Find where the given text appears and provide that cell's center as [X, Y] coordinate. 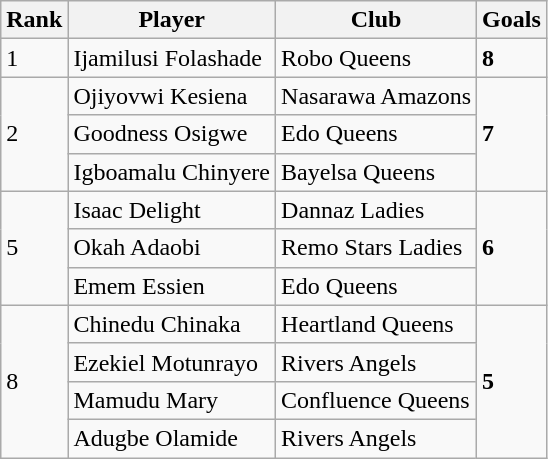
Ijamilusi Folashade [172, 58]
Ezekiel Motunrayo [172, 362]
Okah Adaobi [172, 248]
Confluence Queens [376, 400]
Goals [512, 20]
Mamudu Mary [172, 400]
Chinedu Chinaka [172, 324]
Ojiyovwi Kesiena [172, 96]
Robo Queens [376, 58]
Remo Stars Ladies [376, 248]
Nasarawa Amazons [376, 96]
Emem Essien [172, 286]
1 [34, 58]
Adugbe Olamide [172, 438]
6 [512, 248]
2 [34, 134]
Player [172, 20]
Isaac Delight [172, 210]
Heartland Queens [376, 324]
Rank [34, 20]
Igboamalu Chinyere [172, 172]
Goodness Osigwe [172, 134]
Dannaz Ladies [376, 210]
Club [376, 20]
7 [512, 134]
Bayelsa Queens [376, 172]
